Determine the [X, Y] coordinate at the center of the cell enclosing the given text.  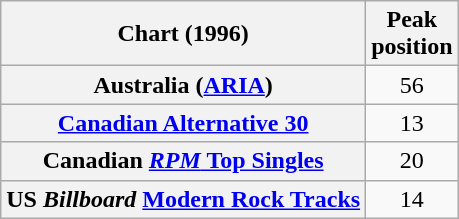
Canadian RPM Top Singles [184, 161]
Chart (1996) [184, 34]
56 [412, 85]
20 [412, 161]
Australia (ARIA) [184, 85]
14 [412, 199]
13 [412, 123]
Peakposition [412, 34]
US Billboard Modern Rock Tracks [184, 199]
Canadian Alternative 30 [184, 123]
